For the text-containing cell, return its midpoint in [X, Y] coordinate format. 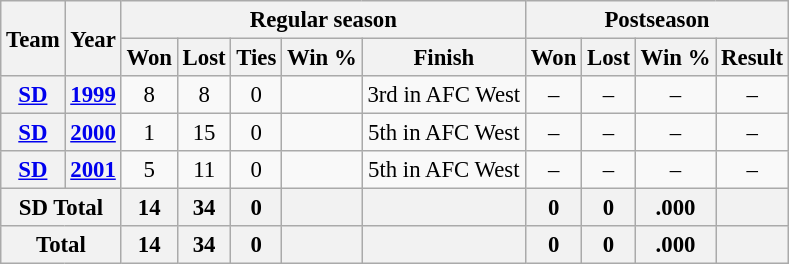
3rd in AFC West [444, 95]
Ties [256, 58]
1 [149, 133]
Team [33, 38]
11 [204, 170]
Result [752, 58]
Year [93, 38]
15 [204, 133]
Regular season [323, 20]
1999 [93, 95]
2001 [93, 170]
Postseason [656, 20]
5 [149, 170]
Total [61, 245]
2000 [93, 133]
Finish [444, 58]
SD Total [61, 208]
